Output the [x, y] coordinate of the center of the cell containing the given text.  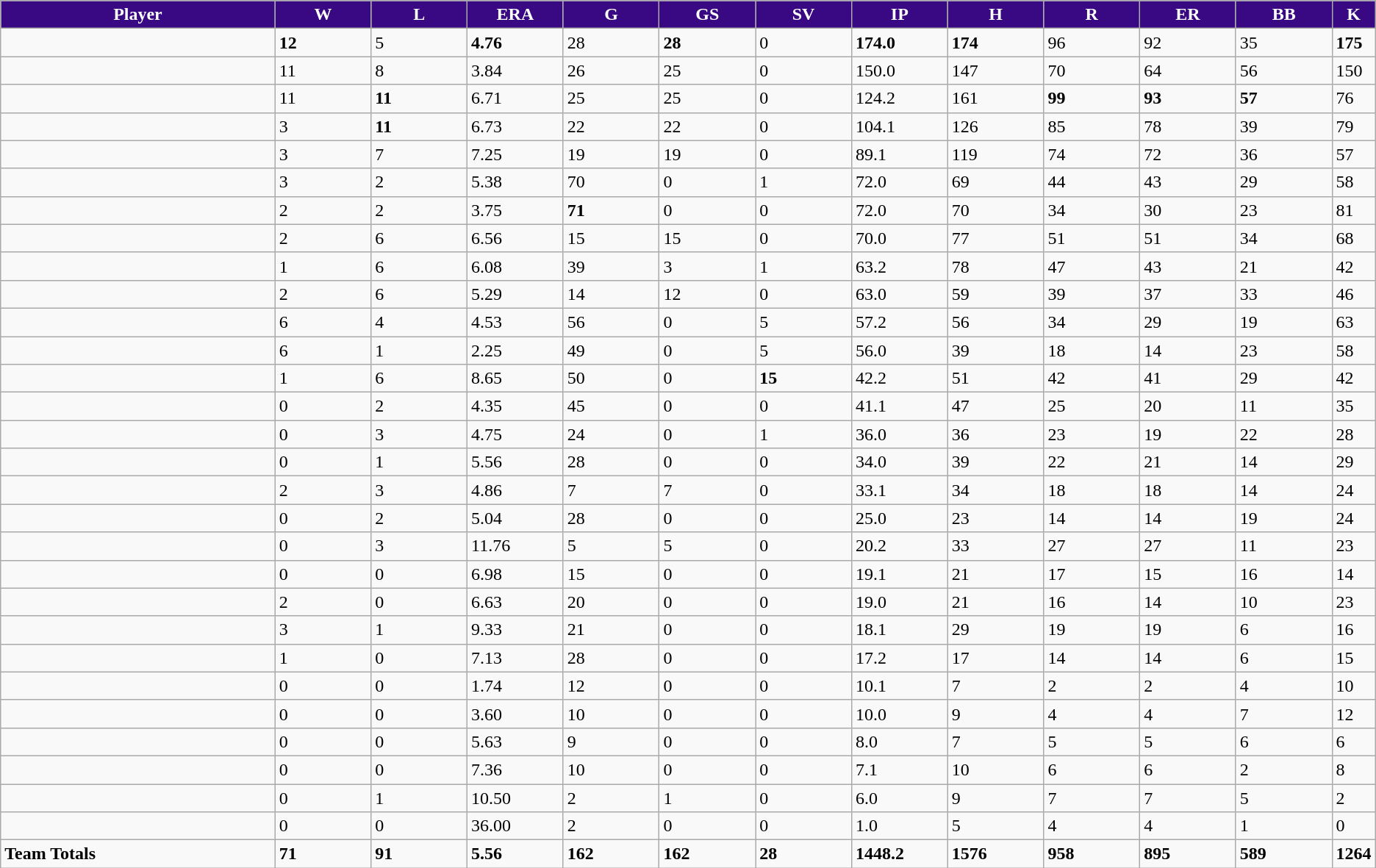
G [612, 15]
8.0 [900, 742]
59 [995, 294]
6.71 [516, 98]
63 [1354, 322]
5.38 [516, 182]
150 [1354, 71]
ER [1188, 15]
26 [612, 71]
50 [612, 379]
85 [1092, 126]
104.1 [900, 126]
4.86 [516, 490]
93 [1188, 98]
161 [995, 98]
30 [1188, 210]
19.1 [900, 574]
1.0 [900, 826]
4.76 [516, 43]
1264 [1354, 854]
119 [995, 154]
6.73 [516, 126]
L [419, 15]
45 [612, 406]
BB [1283, 15]
7.36 [516, 770]
69 [995, 182]
5.63 [516, 742]
Team Totals [138, 854]
46 [1354, 294]
76 [1354, 98]
7.13 [516, 658]
1.74 [516, 686]
10.0 [900, 714]
W [323, 15]
3.60 [516, 714]
IP [900, 15]
6.56 [516, 238]
Player [138, 15]
K [1354, 15]
25.0 [900, 518]
1576 [995, 854]
20.2 [900, 546]
42.2 [900, 379]
74 [1092, 154]
33.1 [900, 490]
99 [1092, 98]
79 [1354, 126]
34.0 [900, 462]
17.2 [900, 658]
H [995, 15]
77 [995, 238]
10.1 [900, 686]
175 [1354, 43]
5.04 [516, 518]
4.53 [516, 322]
44 [1092, 182]
63.0 [900, 294]
41.1 [900, 406]
3.84 [516, 71]
96 [1092, 43]
36.0 [900, 434]
37 [1188, 294]
68 [1354, 238]
147 [995, 71]
7.1 [900, 770]
9.33 [516, 630]
1448.2 [900, 854]
GS [707, 15]
81 [1354, 210]
6.0 [900, 797]
R [1092, 15]
63.2 [900, 266]
10.50 [516, 797]
36.00 [516, 826]
6.98 [516, 574]
3.75 [516, 210]
49 [612, 351]
SV [804, 15]
72 [1188, 154]
958 [1092, 854]
64 [1188, 71]
8.65 [516, 379]
126 [995, 126]
92 [1188, 43]
124.2 [900, 98]
11.76 [516, 546]
174.0 [900, 43]
57.2 [900, 322]
ERA [516, 15]
7.25 [516, 154]
41 [1188, 379]
150.0 [900, 71]
6.08 [516, 266]
91 [419, 854]
89.1 [900, 154]
5.29 [516, 294]
18.1 [900, 630]
70.0 [900, 238]
2.25 [516, 351]
6.63 [516, 602]
4.35 [516, 406]
56.0 [900, 351]
4.75 [516, 434]
19.0 [900, 602]
895 [1188, 854]
589 [1283, 854]
174 [995, 43]
